Extract the [X, Y] coordinate from the center of the cell holding the provided text.  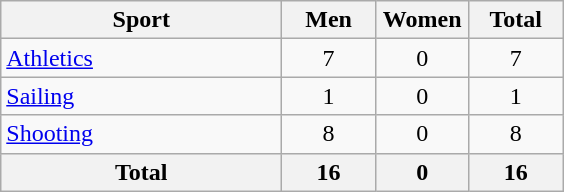
Men [329, 20]
Women [422, 20]
Sport [142, 20]
Sailing [142, 96]
Shooting [142, 134]
Athletics [142, 58]
